Extract the [X, Y] coordinate from the center of the cell holding the provided text.  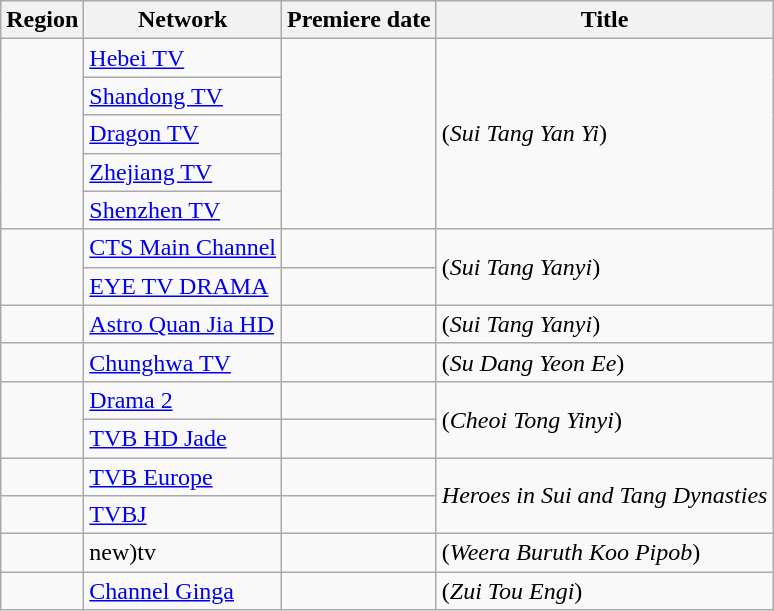
CTS Main Channel [183, 248]
Premiere date [360, 20]
TVB Europe [183, 477]
EYE TV DRAMA [183, 286]
Chunghwa TV [183, 362]
Region [42, 20]
Shenzhen TV [183, 210]
(Zui Tou Engi) [604, 591]
Astro Quan Jia HD [183, 324]
Dragon TV [183, 134]
Shandong TV [183, 96]
(Cheoi Tong Yinyi) [604, 419]
Channel Ginga [183, 591]
Drama 2 [183, 400]
(Weera Buruth Koo Pipob) [604, 553]
(Sui Tang Yan Yi) [604, 134]
Network [183, 20]
new)tv [183, 553]
Zhejiang TV [183, 172]
Heroes in Sui and Tang Dynasties [604, 496]
(Su Dang Yeon Ee) [604, 362]
TVB HD Jade [183, 438]
TVBJ [183, 515]
Title [604, 20]
Hebei TV [183, 58]
